Provide the (X, Y) coordinate of the cell's center where the given text is located.  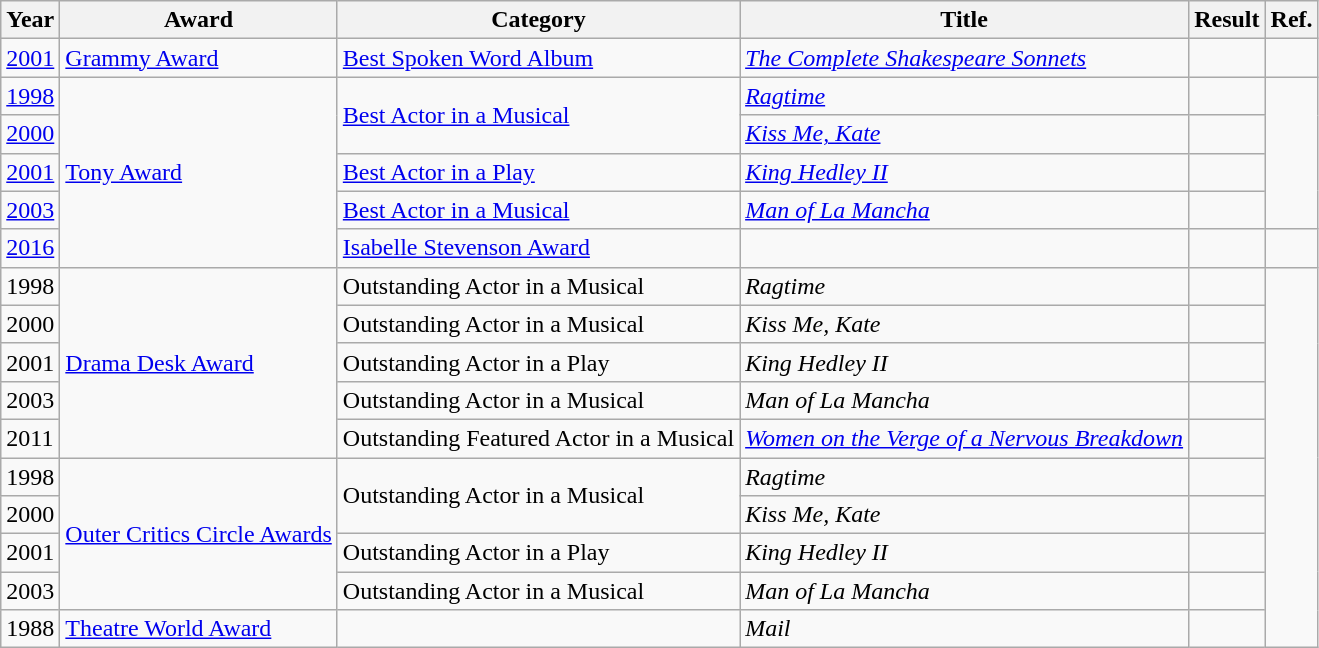
2011 (30, 438)
The Complete Shakespeare Sonnets (964, 58)
Title (964, 20)
Result (1227, 20)
Mail (964, 629)
Award (198, 20)
Theatre World Award (198, 629)
Outstanding Featured Actor in a Musical (538, 438)
Ref. (1292, 20)
Drama Desk Award (198, 362)
Best Actor in a Play (538, 172)
Year (30, 20)
2016 (30, 248)
Grammy Award (198, 58)
Best Spoken Word Album (538, 58)
Outer Critics Circle Awards (198, 534)
1988 (30, 629)
Isabelle Stevenson Award (538, 248)
Category (538, 20)
Women on the Verge of a Nervous Breakdown (964, 438)
Tony Award (198, 172)
